Extract the (x, y) coordinate from the center of the cell holding the provided text.  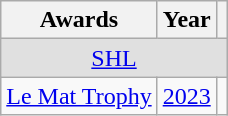
SHL (114, 58)
Awards (79, 20)
Year (186, 20)
2023 (186, 96)
Le Mat Trophy (79, 96)
